Extract the (x, y) coordinate from the center of the cell holding the provided text.  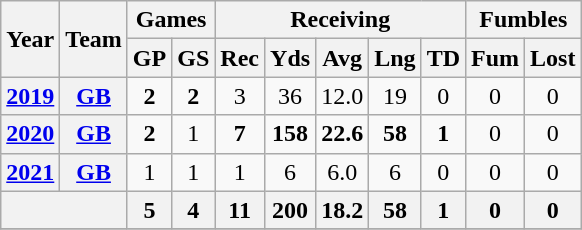
7 (240, 134)
Games (170, 20)
TD (443, 58)
Receiving (340, 20)
Team (94, 39)
Rec (240, 58)
Yds (290, 58)
Lng (395, 58)
22.6 (342, 134)
3 (240, 96)
6.0 (342, 172)
36 (290, 96)
5 (149, 210)
2020 (30, 134)
Year (30, 39)
GP (149, 58)
Fum (496, 58)
2021 (30, 172)
200 (290, 210)
12.0 (342, 96)
19 (395, 96)
18.2 (342, 210)
Fumbles (524, 20)
11 (240, 210)
GS (194, 58)
Avg (342, 58)
Lost (553, 58)
4 (194, 210)
2019 (30, 96)
158 (290, 134)
